Find where the given text appears and provide that cell's center as [x, y] coordinate. 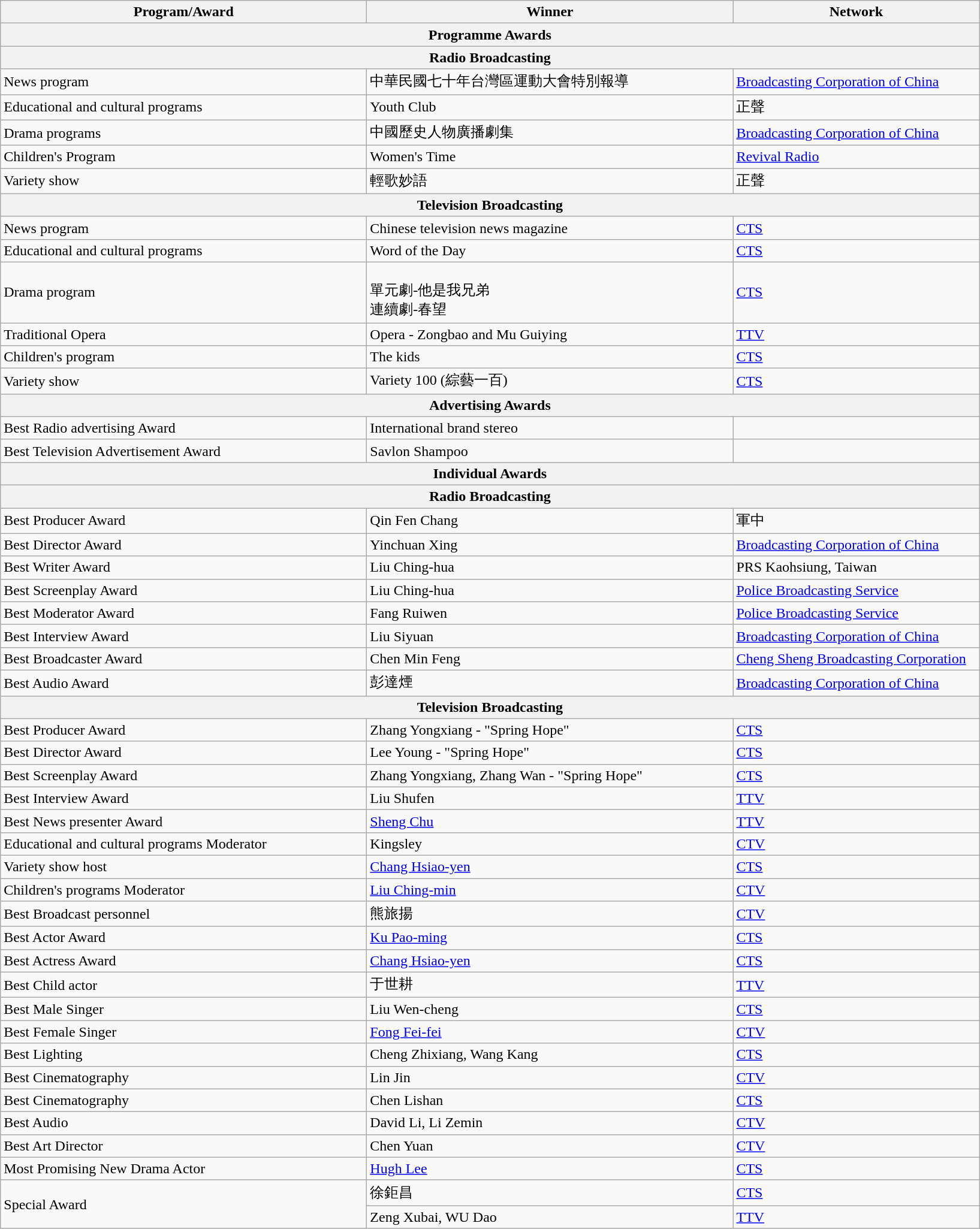
Chen Min Feng [550, 659]
彭達煙 [550, 683]
Liu Shufen [550, 798]
Best Broadcaster Award [183, 659]
中國歷史人物廣播劇集 [550, 133]
Ku Pao-ming [550, 938]
Children's Program [183, 157]
Drama program [183, 292]
Best Moderator Award [183, 613]
Most Promising New Drama Actor [183, 1168]
Best Television Advertisement Award [183, 451]
Liu Wen-cheng [550, 1009]
Lin Jin [550, 1077]
Chinese television news magazine [550, 228]
Drama programs [183, 133]
Program/Award [183, 12]
Best Audio Award [183, 683]
Best Radio advertising Award [183, 428]
Zeng Xubai, WU Dao [550, 1217]
International brand stereo [550, 428]
Savlon Shampoo [550, 451]
Cheng Zhixiang, Wang Kang [550, 1055]
Traditional Opera [183, 334]
Best Writer Award [183, 567]
Educational and cultural programs Moderator [183, 844]
Liu Ching-min [550, 890]
于世耕 [550, 985]
Liu Siyuan [550, 636]
The kids [550, 357]
Kingsley [550, 844]
Lee Young - "Spring Hope" [550, 753]
Word of the Day [550, 250]
Youth Club [550, 108]
Winner [550, 12]
Programme Awards [490, 35]
中華民國七十年台灣區運動大會特別報導 [550, 81]
Cheng Sheng Broadcasting Corporation [856, 659]
Fong Fei-fei [550, 1032]
Yinchuan Xing [550, 545]
Sheng Chu [550, 821]
PRS Kaohsiung, Taiwan [856, 567]
Variety 100 (綜藝一百) [550, 381]
Special Award [183, 1204]
Zhang Yongxiang - "Spring Hope" [550, 730]
Chen Lishan [550, 1100]
Best Actor Award [183, 938]
Children's programs Moderator [183, 890]
Best Lighting [183, 1055]
Children's program [183, 357]
Advertising Awards [490, 405]
David Li, Li Zemin [550, 1123]
軍中 [856, 521]
Best Child actor [183, 985]
Qin Fen Chang [550, 521]
輕歌妙語 [550, 181]
Best Male Singer [183, 1009]
徐鉅昌 [550, 1192]
Women's Time [550, 157]
熊旅揚 [550, 914]
Best Audio [183, 1123]
Revival Radio [856, 157]
Best Female Singer [183, 1032]
Zhang Yongxiang, Zhang Wan - "Spring Hope" [550, 775]
單元劇-他是我兄弟 連續劇-春望 [550, 292]
Opera - Zongbao and Mu Guiying [550, 334]
Individual Awards [490, 473]
Chen Yuan [550, 1146]
Best Actress Award [183, 961]
Fang Ruiwen [550, 613]
Best Broadcast personnel [183, 914]
Network [856, 12]
Variety show host [183, 866]
Hugh Lee [550, 1168]
Best News presenter Award [183, 821]
Best Art Director [183, 1146]
